Detect which cell encompasses the target text, then output its (X, Y) center coordinate. 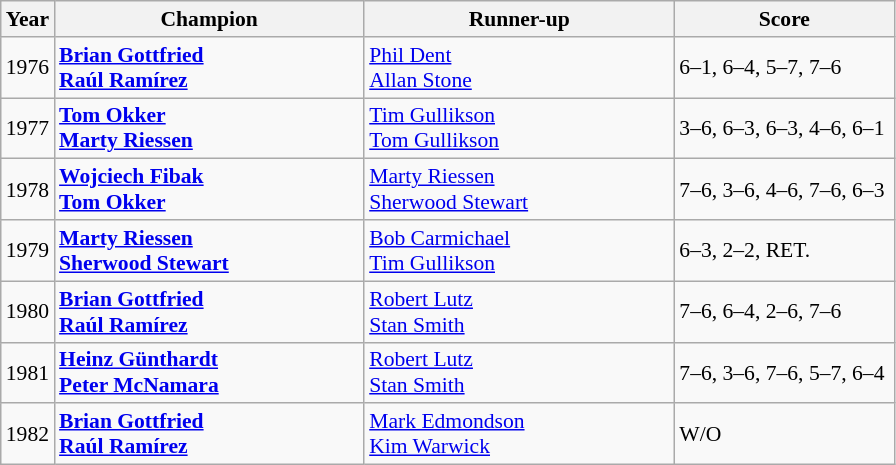
1979 (28, 250)
W/O (784, 434)
Mark Edmondson Kim Warwick (519, 434)
1980 (28, 312)
Year (28, 19)
Wojciech Fibak Tom Okker (209, 190)
Phil Dent Allan Stone (519, 68)
6–3, 2–2, RET. (784, 250)
1982 (28, 434)
1977 (28, 128)
Bob Carmichael Tim Gullikson (519, 250)
7–6, 6–4, 2–6, 7–6 (784, 312)
Runner-up (519, 19)
7–6, 3–6, 7–6, 5–7, 6–4 (784, 372)
Tim Gullikson Tom Gullikson (519, 128)
7–6, 3–6, 4–6, 7–6, 6–3 (784, 190)
6–1, 6–4, 5–7, 7–6 (784, 68)
1976 (28, 68)
Heinz Günthardt Peter McNamara (209, 372)
1981 (28, 372)
3–6, 6–3, 6–3, 4–6, 6–1 (784, 128)
1978 (28, 190)
Tom Okker Marty Riessen (209, 128)
Champion (209, 19)
Score (784, 19)
